Locate the cell with the specified text and output its [X, Y] center coordinate. 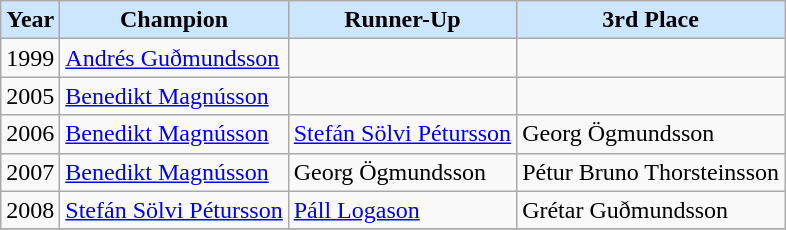
Year [30, 20]
Andrés Guðmundsson [174, 58]
Grétar Guðmundsson [651, 210]
Runner-Up [402, 20]
Páll Logason [402, 210]
Champion [174, 20]
2007 [30, 172]
2006 [30, 134]
1999 [30, 58]
3rd Place [651, 20]
2005 [30, 96]
2008 [30, 210]
Pétur Bruno Thorsteinsson [651, 172]
